Output the [X, Y] coordinate of the center of the cell containing the given text.  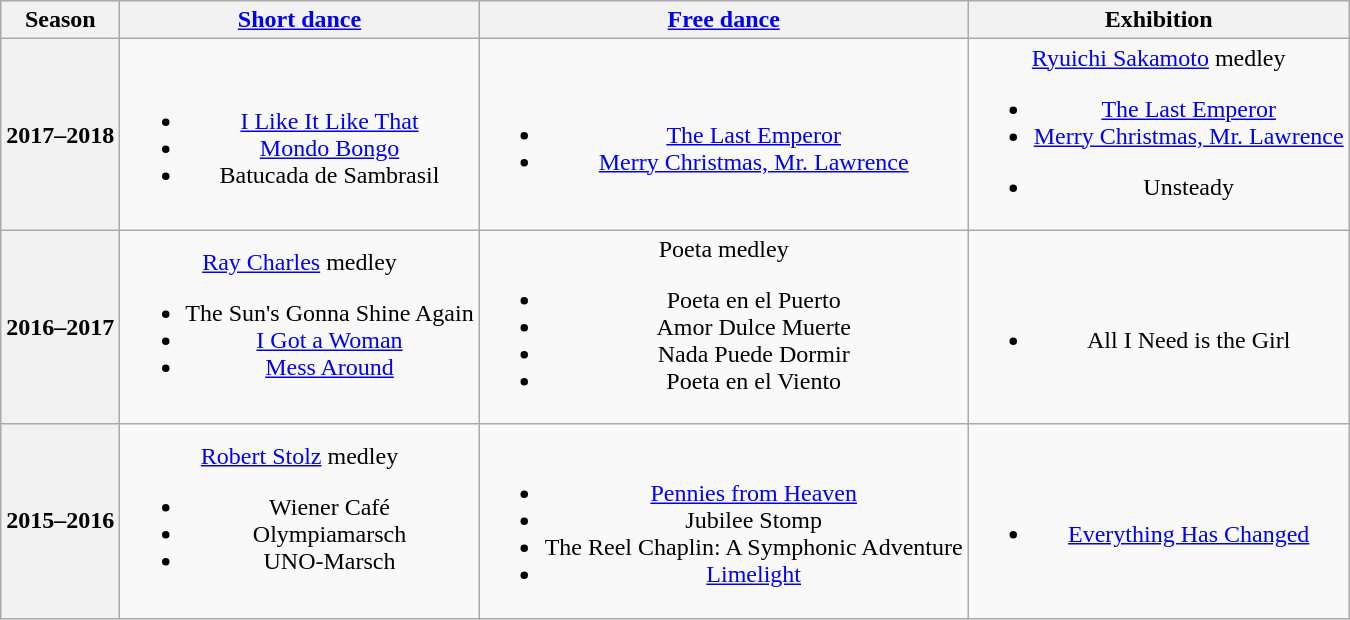
Free dance [724, 20]
Robert Stolz medley Wiener Café Olympiamarsch UNO-Marsch [300, 521]
Ray Charles medley The Sun's Gonna Shine Again I Got a Woman Mess Around [300, 327]
Poeta medleyPoeta en el PuertoAmor Dulce MuerteNada Puede DormirPoeta en el Viento [724, 327]
2017–2018 [60, 134]
Ryuichi Sakamoto medleyThe Last EmperorMerry Christmas, Mr. LawrenceUnsteady [1158, 134]
All I Need is the Girl [1158, 327]
The Last Emperor Merry Christmas, Mr. Lawrence [724, 134]
2015–2016 [60, 521]
Exhibition [1158, 20]
I Like It Like That Mondo Bongo Batucada de Sambrasil [300, 134]
Short dance [300, 20]
Pennies from Heaven Jubilee Stomp The Reel Chaplin: A Symphonic Adventure Limelight [724, 521]
2016–2017 [60, 327]
Season [60, 20]
Everything Has Changed [1158, 521]
